Provide the (x, y) coordinate of the cell's center where the given text is located.  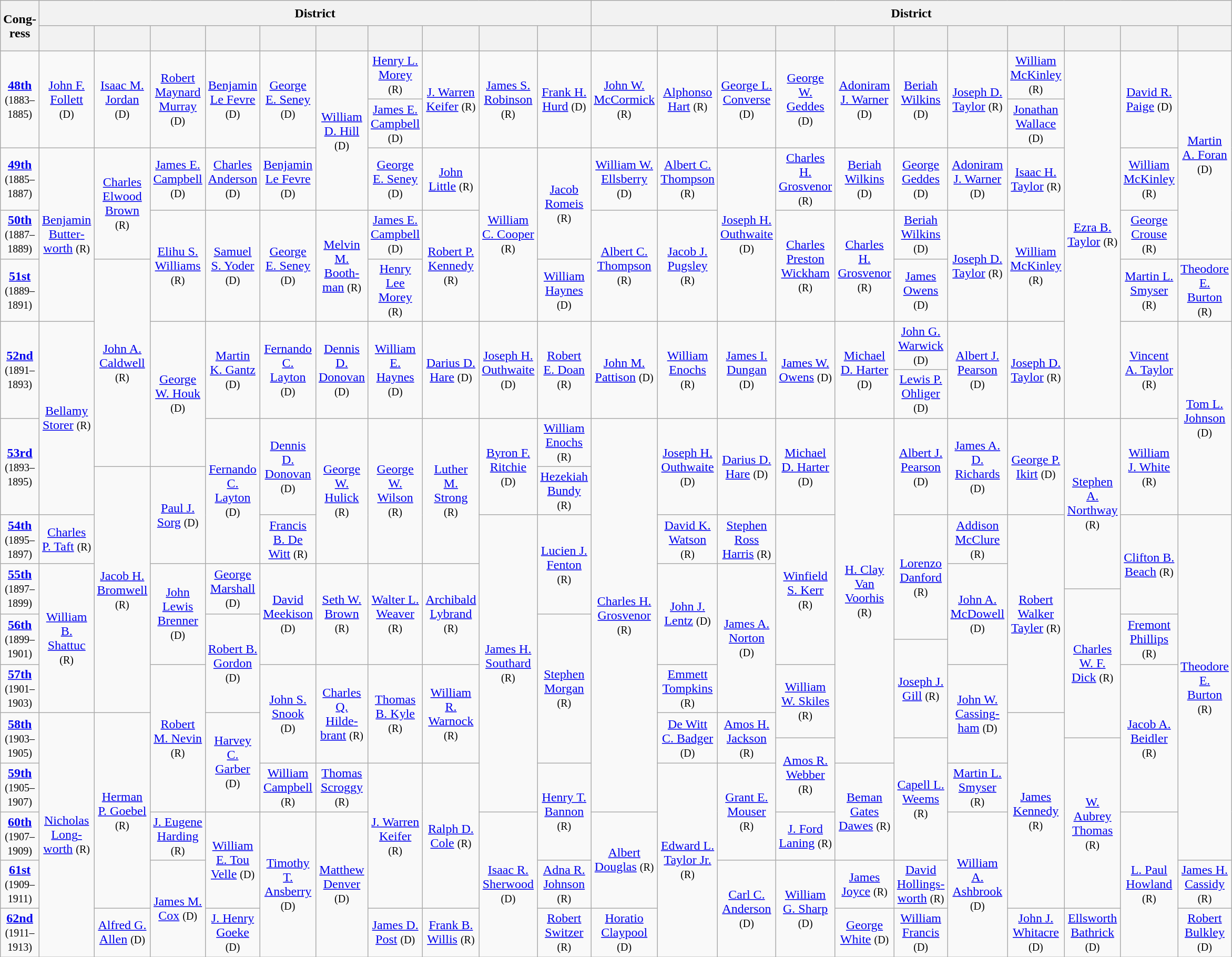
Edward L. Taylor Jr. (R) (688, 860)
H. Clay Van Voorhis (R) (864, 591)
James H. Southard (R) (508, 663)
William J. White (R) (1149, 466)
David K. Watson (R) (688, 539)
50th(1887–1889) (20, 235)
Robert B. Gordon (D) (232, 663)
Cong­ress (20, 26)
Capell L. Weems (R) (921, 799)
Beman Gates Dawes (R) (864, 811)
George W. Geddes (D) (805, 99)
Jacob J. Pugsley (R) (688, 266)
John S. Snook (D) (288, 714)
Paul J. Sorg (D) (178, 515)
John M. Pattison (D) (625, 370)
Thomas B. Kyle (R) (395, 714)
William G. Sharp (D) (805, 909)
James Owens (D) (921, 290)
49th(1885–1887) (20, 179)
David R. Paige (D) (1149, 99)
John W. Cassing­ham (D) (978, 714)
Isaac H. Taylor (R) (1036, 179)
Martin K. Gantz (D) (232, 370)
57th(1901–1903) (20, 688)
William W. Skiles (R) (805, 701)
Charles Anderson (D) (232, 179)
Charles Preston Wickham (R) (805, 266)
John J. Lentz (D) (688, 614)
John G. Warwick (D) (921, 345)
J. Eugene Harding (R) (178, 836)
Horatio Claypool (D) (625, 933)
George W. Houk (D) (178, 394)
George White (D) (864, 933)
Frank B. Willis (R) (451, 933)
Isaac R. Sher­wood (D) (508, 884)
William R. Warnock (R) (451, 714)
Martin A. Foran (D) (1205, 155)
George Crouse (R) (1149, 235)
Winfield S. Kerr (R) (805, 589)
Ralph D. Cole (R) (451, 836)
William C. Cooper (R) (508, 235)
Addison McClure (R) (978, 539)
William W. Ellsberry (D) (625, 179)
William Francis (D) (921, 933)
Clifton B. Beach (R) (1149, 564)
Robert M. Nevin (R) (178, 738)
James Kennedy (R) (1036, 810)
J. Ford Laning (R) (805, 836)
Amos H. Jackson (R) (747, 738)
John A. Caldwell (R) (122, 363)
60th(1907–1909) (20, 836)
James A. Norton (D) (747, 638)
Adna R. Johnson (R) (564, 884)
James Joyce (R) (864, 884)
John Little (R) (451, 179)
Jacob A. Beidler (R) (1149, 738)
Isaac M. Jordan (D) (122, 99)
James D. Post (D) (395, 933)
Seth W. Brown (R) (342, 614)
Stephen Morgan (R) (564, 688)
56th(1899–1901) (20, 639)
Lucien J. Fenton (R) (564, 564)
53rd(1893–1895) (20, 466)
59th(1905–1907) (20, 787)
Robert Walker Tayler (R) (1036, 614)
Tom L. Johnson (D) (1205, 418)
George Marshall (D) (232, 588)
Francis B. De Witt (R) (288, 539)
James S. Robinson (R) (508, 99)
Byron F. Ritchie (D) (508, 466)
George W. Hulick (R) (342, 491)
Amos R. Webber (R) (805, 775)
Jacob Romeis (R) (564, 203)
Matthew Denver (D) (342, 884)
58th(1903–1905) (20, 738)
George L. Converse (D) (747, 99)
48th(1883–1885) (20, 99)
William E. Tou Velle (D) (232, 860)
William B. Shattuc (R) (66, 638)
Henry L. Morey (R) (395, 75)
Robert P. Kennedy (R) (451, 266)
Henry T. Bannon (R) (564, 811)
Frank H. Hurd (D) (564, 99)
55th(1897–1899) (20, 588)
William Campbell (R) (288, 787)
Stephen A. Northway (R) (1093, 503)
Hezekiah Bundy (R) (564, 491)
Samuel S. Yoder (D) (232, 266)
Charles P. Taft (R) (66, 539)
Emmett Tompkins (R) (688, 688)
J. Henry Goeke (D) (232, 933)
Henry Lee Morey (R) (395, 290)
Robert E. Doan (R) (564, 370)
Harvey C. Garber (D) (232, 762)
William A. Ashbrook (D) (978, 884)
David Meekison (D) (288, 614)
George W. Wilson (R) (395, 491)
Alphonso Hart (R) (688, 99)
John Lewis Brenner (D) (178, 614)
Jacob H. Bromwell (R) (122, 589)
James W. Owens (D) (805, 370)
William D. Hill (D) (342, 130)
Vincent A. Taylor (R) (1149, 370)
Joseph J. Gill (R) (921, 688)
Lorenzo Danford (R) (921, 577)
Albert Douglas (R) (625, 860)
James A. D. Richards (D) (978, 466)
Fremont Phillips (R) (1149, 639)
William Haynes (D) (564, 290)
Archibald Lybrand (R) (451, 614)
John F. Follett (D) (66, 99)
Robert Switzer (R) (564, 933)
Luther M. Strong (R) (451, 491)
Lewis P. Ohliger (D) (921, 394)
Nicholas Long­worth (R) (66, 834)
Ezra B. Taylor (R) (1093, 235)
52nd(1891–1893) (20, 370)
54th(1895–1897) (20, 539)
Alfred G. Allen (D) (122, 933)
61st(1909–1911) (20, 884)
William E. Haynes (D) (395, 370)
Charles W. F. Dick (R) (1093, 663)
Timothy T. Ansberry (D) (288, 884)
George P. Ikirt (D) (1036, 466)
De Witt C. Badger (D) (688, 738)
L. Paul Howland (R) (1149, 884)
John J. Whitacre (D) (1036, 933)
Thomas Scroggy (R) (342, 787)
Ellsworth Bathrick (D) (1093, 933)
Herman P. Goebel (R) (122, 810)
Benjamin Butter­worth (R) (66, 235)
62nd(1911–1913) (20, 933)
Elihu S. Williams (R) (178, 266)
Carl C. Anderson (D) (747, 909)
Melvin M. Booth­man (R) (342, 266)
James M. Cox (D) (178, 909)
Grant E. Mouser (R) (747, 811)
51st(1889–1891) (20, 290)
W. Aubrey Thomas (R) (1093, 823)
Stephen Ross Harris (R) (747, 539)
George Geddes (D) (921, 179)
John W. McCormick (R) (625, 99)
Walter L. Weaver (R) (395, 614)
David Hollings­worth (R) (921, 884)
James H. Cassidy (R) (1205, 884)
Bellamy Storer (R) (66, 418)
Charles Q. Hilde­brant (R) (342, 714)
Robert Bulkley (D) (1205, 933)
Jonathan Wallace (D) (1036, 124)
John A. McDowell (D) (978, 614)
James I. Dungan (D) (747, 370)
Robert Maynard Murray (D) (178, 99)
Charles Elwood Brown (R) (122, 203)
